Pinpoint the cell where the given text exists, returning its (x, y) midpoint coordinate. 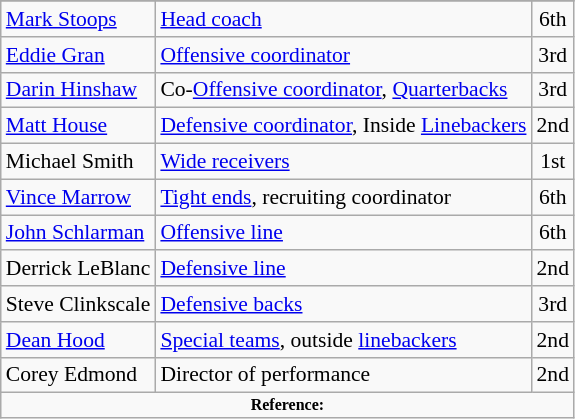
Darin Hinshaw (78, 90)
Head coach (343, 19)
Tight ends, recruiting coordinator (343, 197)
John Schlarman (78, 233)
Eddie Gran (78, 55)
Offensive coordinator (343, 55)
Co-Offensive coordinator, Quarterbacks (343, 90)
Corey Edmond (78, 375)
Steve Clinkscale (78, 304)
Special teams, outside linebackers (343, 340)
1st (552, 162)
Mark Stoops (78, 19)
Defensive backs (343, 304)
Michael Smith (78, 162)
Vince Marrow (78, 197)
Wide receivers (343, 162)
Matt House (78, 126)
Defensive coordinator, Inside Linebackers (343, 126)
Derrick LeBlanc (78, 269)
Dean Hood (78, 340)
Defensive line (343, 269)
Director of performance (343, 375)
Reference: (288, 405)
Offensive line (343, 233)
